Pinpoint the cell where the given text exists, returning its (x, y) midpoint coordinate. 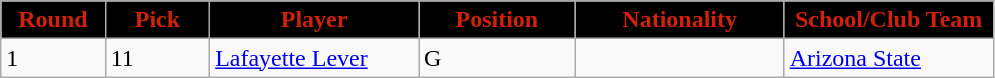
Position (498, 20)
Round (53, 20)
School/Club Team (888, 20)
Player (314, 20)
Nationality (680, 20)
11 (157, 58)
Arizona State (888, 58)
Pick (157, 20)
Lafayette Lever (314, 58)
1 (53, 58)
G (498, 58)
